Search for the cell housing the specified text and yield its [X, Y] center coordinate. 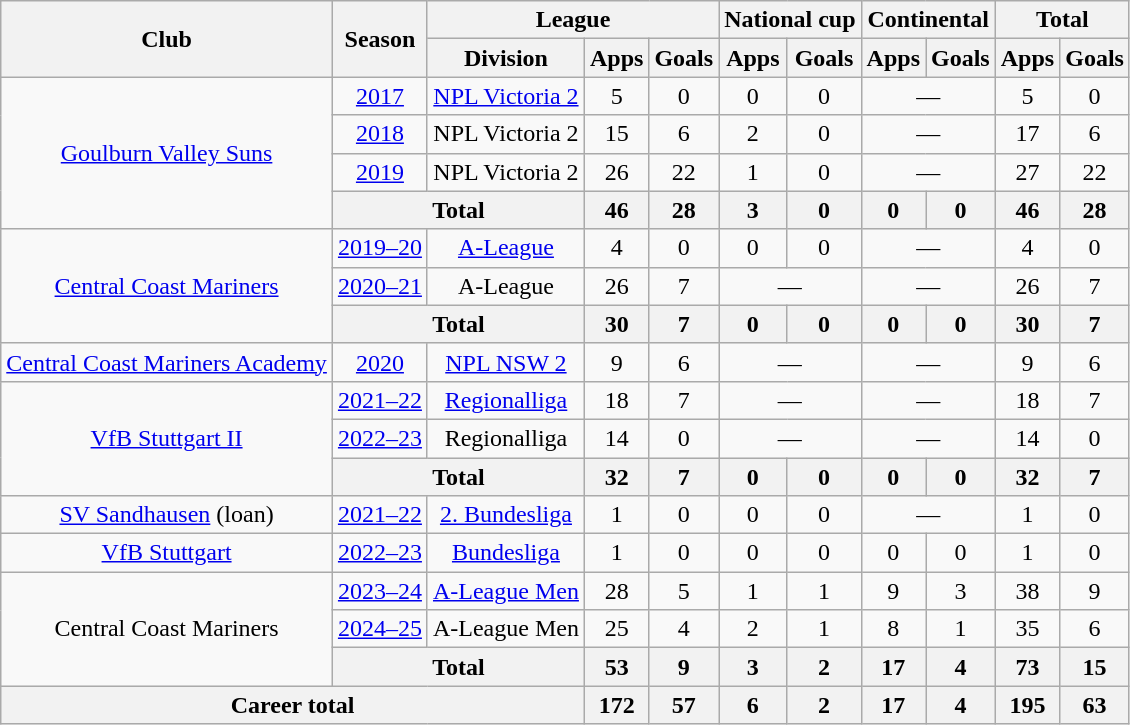
35 [1027, 629]
8 [893, 629]
195 [1027, 705]
Continental [928, 20]
Bundesliga [506, 553]
Club [167, 39]
Division [506, 58]
73 [1027, 667]
2020–21 [380, 286]
25 [616, 629]
27 [1027, 172]
57 [684, 705]
38 [1027, 591]
National cup [790, 20]
2017 [380, 96]
Goulburn Valley Suns [167, 153]
VfB Stuttgart [167, 553]
SV Sandhausen (loan) [167, 515]
2024–25 [380, 629]
53 [616, 667]
League [572, 20]
Career total [293, 705]
2023–24 [380, 591]
2019–20 [380, 248]
2018 [380, 134]
172 [616, 705]
VfB Stuttgart II [167, 438]
Season [380, 39]
63 [1095, 705]
2. Bundesliga [506, 515]
NPL NSW 2 [506, 362]
Central Coast Mariners Academy [167, 362]
2019 [380, 172]
2020 [380, 362]
